Search for the cell housing the specified text and yield its [X, Y] center coordinate. 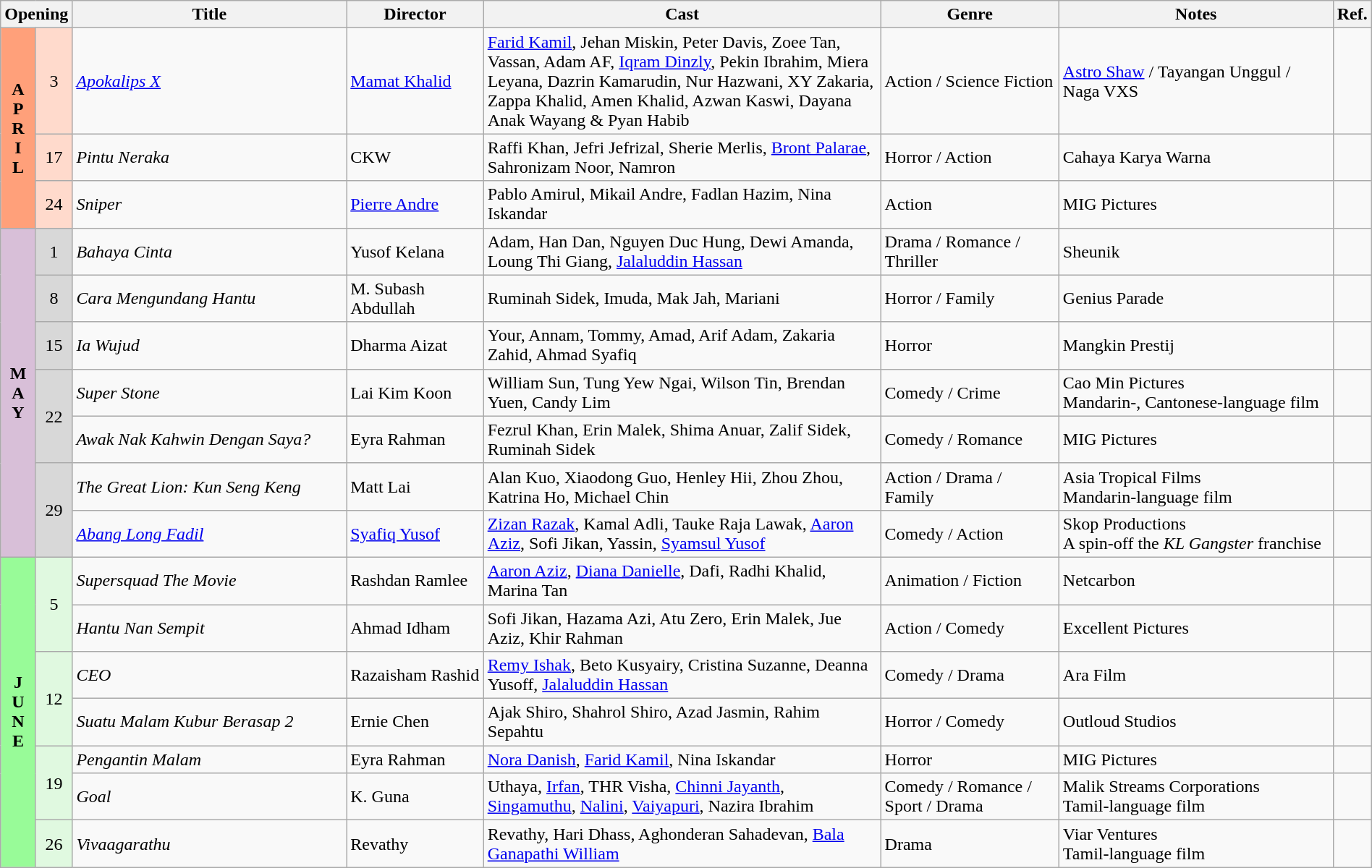
Outloud Studios [1195, 722]
Ara Film [1195, 676]
Action / Science Fiction [970, 81]
Opening [36, 14]
Pablo Amirul, Mikail Andre, Fadlan Hazim, Nina Iskandar [682, 204]
Apokalips X [210, 81]
19 [54, 783]
The Great Lion: Kun Seng Keng [210, 486]
1 [54, 252]
Drama [970, 843]
26 [54, 843]
Notes [1195, 14]
Ajak Shiro, Shahrol Shiro, Azad Jasmin, Rahim Sepahtu [682, 722]
Revathy, Hari Dhass, Aghonderan Sahadevan, Bala Ganapathi William [682, 843]
MAY [19, 392]
Genre [970, 14]
Revathy [415, 843]
Skop ProductionsA spin-off the KL Gangster franchise [1195, 534]
Ernie Chen [415, 722]
Ruminah Sidek, Imuda, Mak Jah, Mariani [682, 298]
K. Guna [415, 797]
Horror / Comedy [970, 722]
Netcarbon [1195, 580]
Suatu Malam Kubur Berasap 2 [210, 722]
12 [54, 699]
Razaisham Rashid [415, 676]
Vivaagarathu [210, 843]
Action / Drama / Family [970, 486]
Alan Kuo, Xiaodong Guo, Henley Hii, Zhou Zhou, Katrina Ho, Michael Chin [682, 486]
Syafiq Yusof [415, 534]
Action / Comedy [970, 628]
Pierre Andre [415, 204]
Bahaya Cinta [210, 252]
24 [54, 204]
Abang Long Fadil [210, 534]
Raffi Khan, Jefri Jefrizal, Sherie Merlis, Bront Palarae, Sahronizam Noor, Namron [682, 158]
Action [970, 204]
Cahaya Karya Warna [1195, 158]
Ia Wujud [210, 346]
JUNE [19, 712]
Comedy / Drama [970, 676]
Excellent Pictures [1195, 628]
Astro Shaw / Tayangan Unggul / Naga VXS [1195, 81]
Goal [210, 797]
Sofi Jikan, Hazama Azi, Atu Zero, Erin Malek, Jue Aziz, Khir Rahman [682, 628]
15 [54, 346]
Adam, Han Dan, Nguyen Duc Hung, Dewi Amanda, Loung Thi Giang, Jalaluddin Hassan [682, 252]
22 [54, 416]
Cast [682, 14]
Matt Lai [415, 486]
Uthaya, Irfan, THR Visha, Chinni Jayanth, Singamuthu, Nalini, Vaiyapuri, Nazira Ibrahim [682, 797]
29 [54, 510]
Dharma Aizat [415, 346]
Comedy / Romance / Sport / Drama [970, 797]
Cara Mengundang Hantu [210, 298]
Title [210, 14]
5 [54, 604]
Hantu Nan Sempit [210, 628]
William Sun, Tung Yew Ngai, Wilson Tin, Brendan Yuen, Candy Lim [682, 392]
Horror / Action [970, 158]
Horror / Family [970, 298]
Awak Nak Kahwin Dengan Saya? [210, 440]
CEO [210, 676]
Genius Parade [1195, 298]
3 [54, 81]
Viar VenturesTamil-language film [1195, 843]
Comedy / Action [970, 534]
Rashdan Ramlee [415, 580]
Cao Min PicturesMandarin-, Cantonese-language film [1195, 392]
Aaron Aziz, Diana Danielle, Dafi, Radhi Khalid, Marina Tan [682, 580]
Asia Tropical FilmsMandarin-language film [1195, 486]
Sniper [210, 204]
Supersquad The Movie [210, 580]
Your, Annam, Tommy, Amad, Arif Adam, Zakaria Zahid, Ahmad Syafiq [682, 346]
M. Subash Abdullah [415, 298]
Yusof Kelana [415, 252]
Lai Kim Koon [415, 392]
8 [54, 298]
Director [415, 14]
Ahmad Idham [415, 628]
Malik Streams CorporationsTamil-language film [1195, 797]
Pengantin Malam [210, 759]
Animation / Fiction [970, 580]
Sheunik [1195, 252]
Pintu Neraka [210, 158]
Comedy / Romance [970, 440]
Drama / Romance / Thriller [970, 252]
Mangkin Prestij [1195, 346]
Zizan Razak, Kamal Adli, Tauke Raja Lawak, Aaron Aziz, Sofi Jikan, Yassin, Syamsul Yusof [682, 534]
Remy Ishak, Beto Kusyairy, Cristina Suzanne, Deanna Yusoff, Jalaluddin Hassan [682, 676]
Ref. [1352, 14]
17 [54, 158]
Comedy / Crime [970, 392]
Super Stone [210, 392]
APRIL [19, 128]
CKW [415, 158]
Nora Danish, Farid Kamil, Nina Iskandar [682, 759]
Fezrul Khan, Erin Malek, Shima Anuar, Zalif Sidek, Ruminah Sidek [682, 440]
Mamat Khalid [415, 81]
